Extract the (x, y) coordinate from the center of the cell holding the provided text.  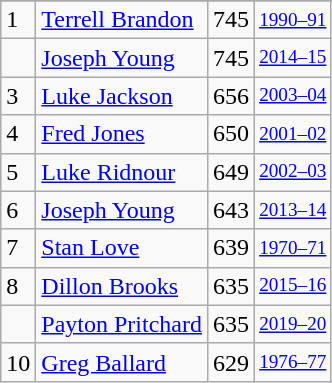
3 (18, 96)
2019–20 (293, 324)
7 (18, 248)
Fred Jones (122, 134)
Dillon Brooks (122, 286)
1990–91 (293, 20)
643 (232, 210)
656 (232, 96)
10 (18, 362)
Stan Love (122, 248)
Greg Ballard (122, 362)
4 (18, 134)
6 (18, 210)
Terrell Brandon (122, 20)
2013–14 (293, 210)
Payton Pritchard (122, 324)
Luke Jackson (122, 96)
8 (18, 286)
2014–15 (293, 58)
1970–71 (293, 248)
1976–77 (293, 362)
639 (232, 248)
650 (232, 134)
5 (18, 172)
Luke Ridnour (122, 172)
1 (18, 20)
2015–16 (293, 286)
2003–04 (293, 96)
629 (232, 362)
2001–02 (293, 134)
2002–03 (293, 172)
649 (232, 172)
